Return [x, y] of the center of cell containing provided text 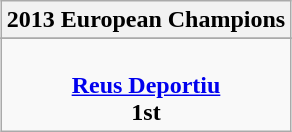
2013 European Champions [146, 20]
Reus Deportiu1st [146, 85]
